Capture the cell that displays the provided text and extract its (x, y) central coordinate. 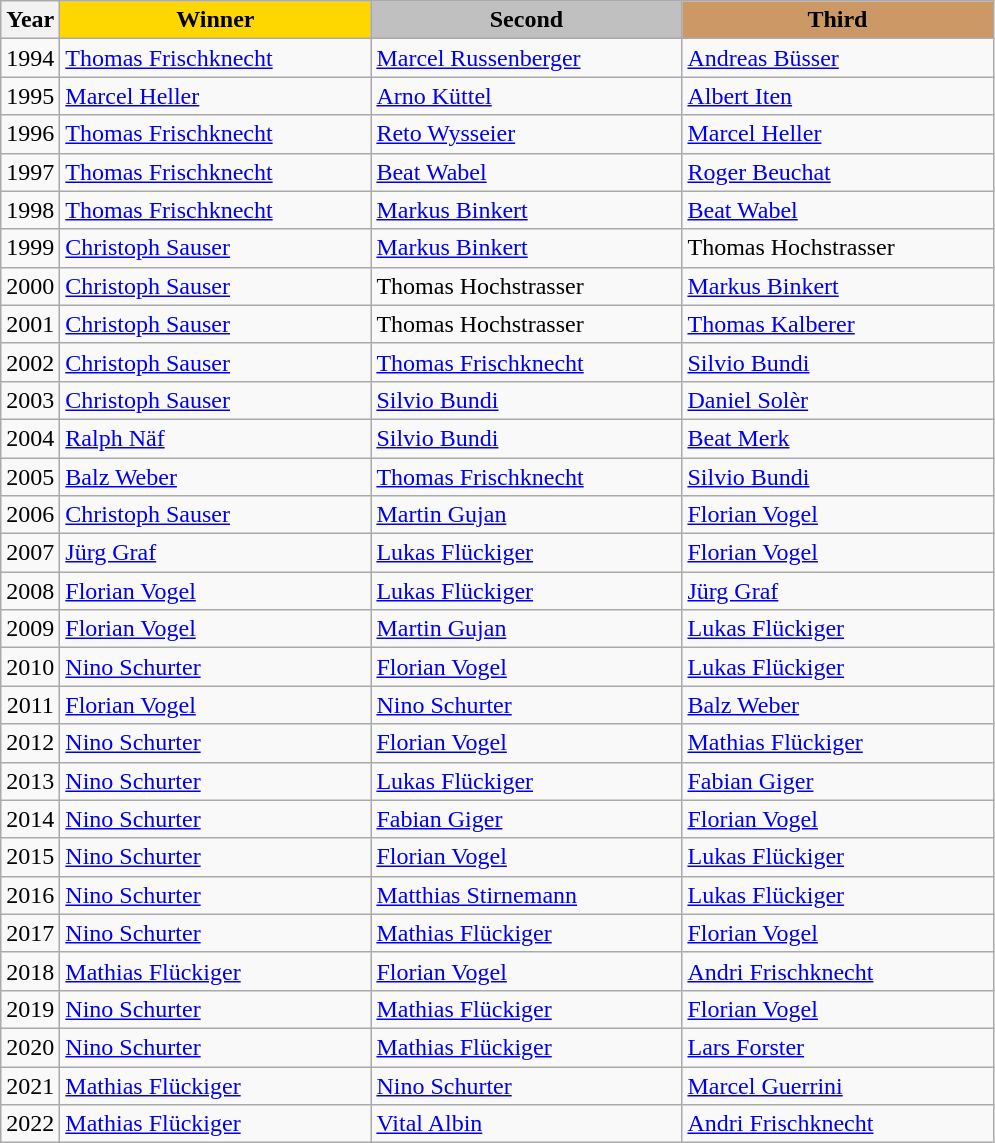
2011 (30, 705)
2001 (30, 324)
2012 (30, 743)
2002 (30, 362)
Ralph Näf (216, 438)
2000 (30, 286)
Reto Wysseier (526, 134)
2019 (30, 1009)
2003 (30, 400)
2005 (30, 477)
2004 (30, 438)
2016 (30, 895)
Albert Iten (838, 96)
1999 (30, 248)
1998 (30, 210)
2008 (30, 591)
Beat Merk (838, 438)
2010 (30, 667)
2013 (30, 781)
Thomas Kalberer (838, 324)
1996 (30, 134)
Matthias Stirnemann (526, 895)
Year (30, 20)
Roger Beuchat (838, 172)
Marcel Russenberger (526, 58)
2022 (30, 1124)
Marcel Guerrini (838, 1085)
Vital Albin (526, 1124)
2014 (30, 819)
1997 (30, 172)
Third (838, 20)
2007 (30, 553)
2018 (30, 971)
2020 (30, 1047)
2015 (30, 857)
1994 (30, 58)
Winner (216, 20)
2017 (30, 933)
2009 (30, 629)
Andreas Büsser (838, 58)
2021 (30, 1085)
2006 (30, 515)
Daniel Solèr (838, 400)
Lars Forster (838, 1047)
1995 (30, 96)
Arno Küttel (526, 96)
Second (526, 20)
